Provide the [X, Y] coordinate of the cell's center where the given text is located.  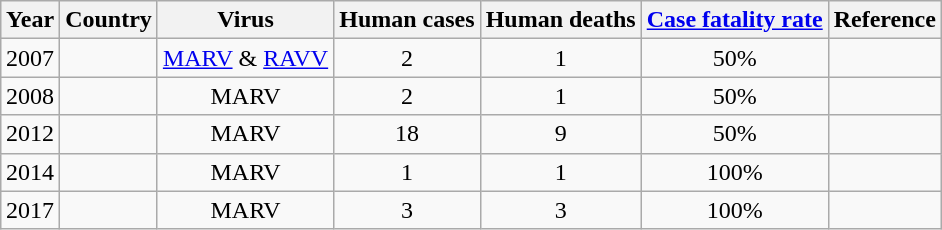
Reference [884, 20]
2008 [30, 96]
2017 [30, 210]
2014 [30, 172]
18 [407, 134]
Human deaths [560, 20]
2007 [30, 58]
MARV & RAVV [245, 58]
Human cases [407, 20]
Case fatality rate [734, 20]
Year [30, 20]
Country [109, 20]
2012 [30, 134]
Virus [245, 20]
9 [560, 134]
